For the text-containing cell, return its midpoint in [X, Y] coordinate format. 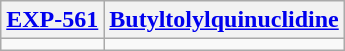
EXP-561 [52, 20]
Butyltolylquinuclidine [224, 20]
